For the text-containing cell, return its midpoint in [X, Y] coordinate format. 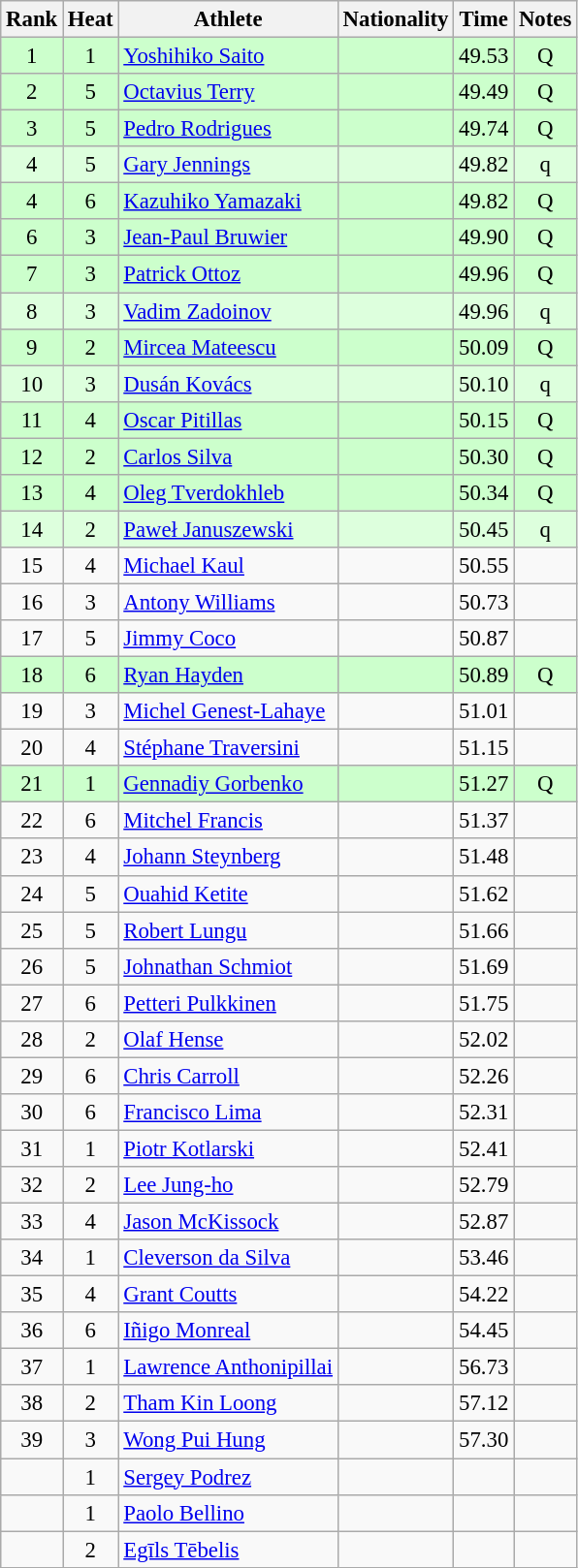
Wong Pui Hung [228, 1440]
Petteri Pulkkinen [228, 1003]
12 [32, 456]
Gennadiy Gorbenko [228, 784]
50.87 [484, 639]
Ouahid Ketite [228, 894]
Vadim Zadoinov [228, 311]
52.79 [484, 1185]
Yoshihiko Saito [228, 56]
Rank [32, 19]
Jean-Paul Bruwier [228, 237]
51.27 [484, 784]
Johnathan Schmiot [228, 966]
17 [32, 639]
10 [32, 384]
51.62 [484, 894]
Notes [545, 19]
52.26 [484, 1076]
50.34 [484, 493]
49.90 [484, 237]
26 [32, 966]
51.69 [484, 966]
56.73 [484, 1367]
28 [32, 1040]
16 [32, 602]
Dusán Kovács [228, 384]
20 [32, 748]
Cleverson da Silva [228, 1258]
57.30 [484, 1440]
51.48 [484, 858]
Stéphane Traversini [228, 748]
14 [32, 529]
Carlos Silva [228, 456]
39 [32, 1440]
30 [32, 1113]
51.75 [484, 1003]
50.09 [484, 347]
Chris Carroll [228, 1076]
36 [32, 1331]
52.41 [484, 1148]
Olaf Hense [228, 1040]
Francisco Lima [228, 1113]
Athlete [228, 19]
7 [32, 274]
38 [32, 1404]
Michael Kaul [228, 566]
52.31 [484, 1113]
Patrick Ottoz [228, 274]
50.55 [484, 566]
13 [32, 493]
Nationality [396, 19]
Johann Steynberg [228, 858]
Tham Kin Loong [228, 1404]
22 [32, 821]
54.22 [484, 1295]
31 [32, 1148]
24 [32, 894]
Gary Jennings [228, 165]
23 [32, 858]
Piotr Kotlarski [228, 1148]
50.45 [484, 529]
9 [32, 347]
21 [32, 784]
50.73 [484, 602]
50.89 [484, 675]
Iñigo Monreal [228, 1331]
37 [32, 1367]
8 [32, 311]
32 [32, 1185]
49.49 [484, 92]
Antony Williams [228, 602]
Grant Coutts [228, 1295]
19 [32, 711]
50.10 [484, 384]
Jason McKissock [228, 1222]
51.01 [484, 711]
15 [32, 566]
Octavius Terry [228, 92]
11 [32, 420]
Time [484, 19]
29 [32, 1076]
50.30 [484, 456]
Lawrence Anthonipillai [228, 1367]
49.74 [484, 129]
53.46 [484, 1258]
Robert Lungu [228, 930]
Jimmy Coco [228, 639]
52.02 [484, 1040]
Heat [91, 19]
51.66 [484, 930]
Oleg Tverdokhleb [228, 493]
34 [32, 1258]
Kazuhiko Yamazaki [228, 202]
Paweł Januszewski [228, 529]
49.53 [484, 56]
27 [32, 1003]
35 [32, 1295]
33 [32, 1222]
51.37 [484, 821]
18 [32, 675]
25 [32, 930]
Pedro Rodrigues [228, 129]
Ryan Hayden [228, 675]
Lee Jung-ho [228, 1185]
57.12 [484, 1404]
Paolo Bellino [228, 1513]
Sergey Podrez [228, 1477]
Mitchel Francis [228, 821]
Oscar Pitillas [228, 420]
52.87 [484, 1222]
Michel Genest-Lahaye [228, 711]
54.45 [484, 1331]
Mircea Mateescu [228, 347]
Egīls Tēbelis [228, 1550]
50.15 [484, 420]
51.15 [484, 748]
